Locate the cell with the specified text and output its (X, Y) center coordinate. 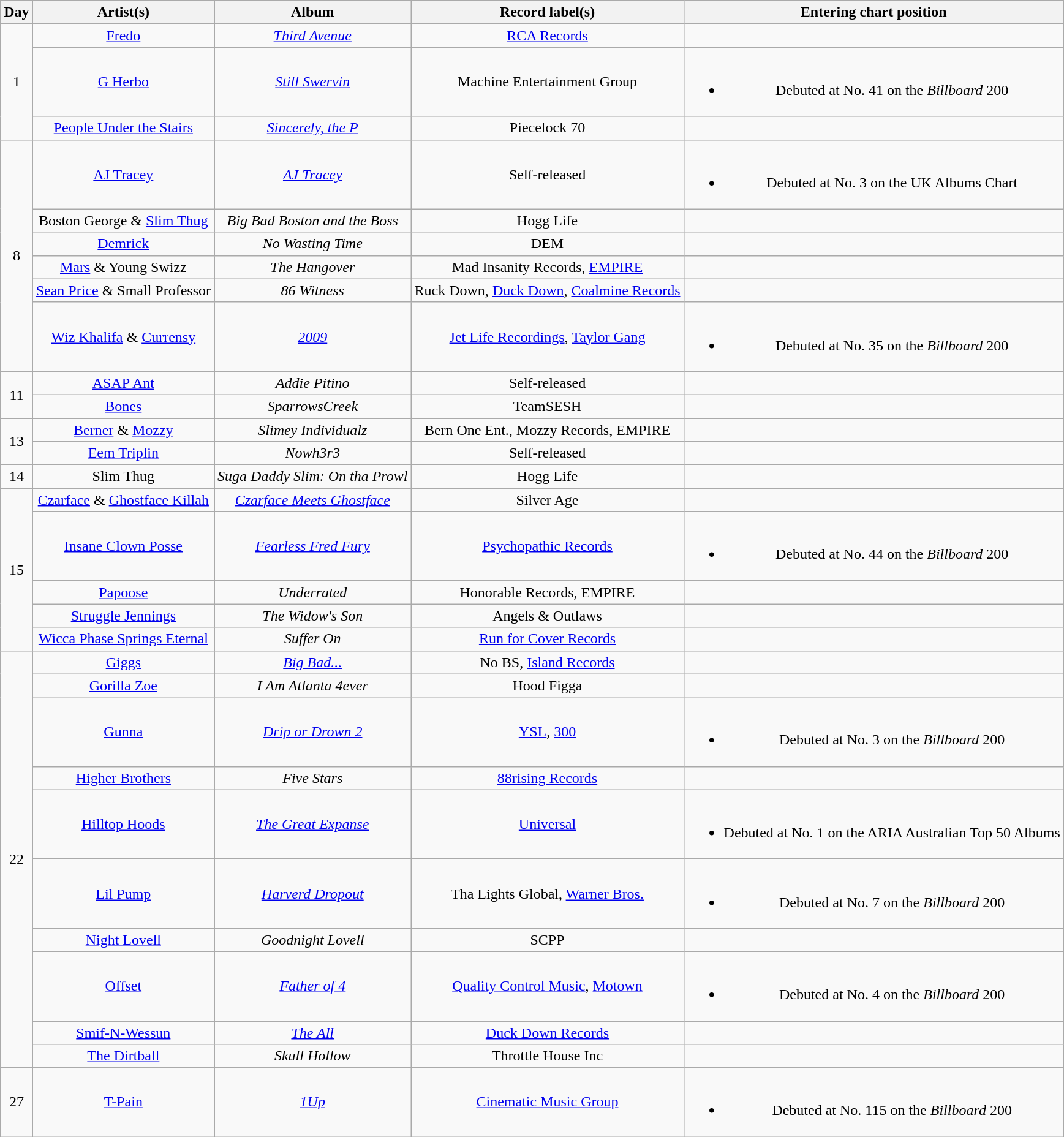
Ruck Down, Duck Down, Coalmine Records (548, 290)
Struggle Jennings (123, 616)
2009 (312, 337)
ASAP Ant (123, 383)
Berner & Mozzy (123, 429)
Debuted at No. 115 on the Billboard 200 (873, 1103)
Czarface Meets Ghostface (312, 500)
Smif-N-Wessun (123, 1032)
Harverd Dropout (312, 893)
Debuted at No. 44 on the Billboard 200 (873, 546)
1 (17, 82)
Addie Pitino (312, 383)
Higher Brothers (123, 778)
Piecelock 70 (548, 128)
14 (17, 477)
The Hangover (312, 267)
15 (17, 570)
Angels & Outlaws (548, 616)
88rising Records (548, 778)
Father of 4 (312, 986)
Demrick (123, 244)
27 (17, 1103)
Hood Figga (548, 686)
SCPP (548, 940)
People Under the Stairs (123, 128)
Night Lovell (123, 940)
Duck Down Records (548, 1032)
Bones (123, 406)
No Wasting Time (312, 244)
Throttle House Inc (548, 1056)
Still Swervin (312, 82)
Machine Entertainment Group (548, 82)
YSL, 300 (548, 731)
Jet Life Recordings, Taylor Gang (548, 337)
Czarface & Ghostface Killah (123, 500)
Skull Hollow (312, 1056)
TeamSESH (548, 406)
Goodnight Lovell (312, 940)
Gorilla Zoe (123, 686)
Quality Control Music, Motown (548, 986)
T-Pain (123, 1103)
Tha Lights Global, Warner Bros. (548, 893)
Insane Clown Posse (123, 546)
Record label(s) (548, 12)
Run for Cover Records (548, 639)
Debuted at No. 4 on the Billboard 200 (873, 986)
DEM (548, 244)
RCA Records (548, 36)
The All (312, 1032)
Debuted at No. 41 on the Billboard 200 (873, 82)
Debuted at No. 35 on the Billboard 200 (873, 337)
Sincerely, the P (312, 128)
Slimey Individualz (312, 429)
8 (17, 255)
Wicca Phase Springs Eternal (123, 639)
Artist(s) (123, 12)
The Great Expanse (312, 825)
G Herbo (123, 82)
Underrated (312, 592)
Big Bad Boston and the Boss (312, 221)
Bern One Ent., Mozzy Records, EMPIRE (548, 429)
Fredo (123, 36)
Wiz Khalifa & Currensy (123, 337)
Psychopathic Records (548, 546)
Debuted at No. 7 on the Billboard 200 (873, 893)
Universal (548, 825)
I Am Atlanta 4ever (312, 686)
22 (17, 859)
Giggs (123, 662)
Silver Age (548, 500)
13 (17, 441)
Suga Daddy Slim: On tha Prowl (312, 477)
Suffer On (312, 639)
Five Stars (312, 778)
Mars & Young Swizz (123, 267)
Album (312, 12)
Debuted at No. 1 on the ARIA Australian Top 50 Albums (873, 825)
1Up (312, 1103)
Day (17, 12)
Debuted at No. 3 on the Billboard 200 (873, 731)
Fearless Fred Fury (312, 546)
The Dirtball (123, 1056)
No BS, Island Records (548, 662)
Slim Thug (123, 477)
Entering chart position (873, 12)
Eem Triplin (123, 453)
Hilltop Hoods (123, 825)
The Widow's Son (312, 616)
Drip or Drown 2 (312, 731)
Honorable Records, EMPIRE (548, 592)
Boston George & Slim Thug (123, 221)
Third Avenue (312, 36)
Sean Price & Small Professor (123, 290)
Lil Pump (123, 893)
Debuted at No. 3 on the UK Albums Chart (873, 174)
Cinematic Music Group (548, 1103)
Nowh3r3 (312, 453)
Gunna (123, 731)
11 (17, 395)
SparrowsCreek (312, 406)
Papoose (123, 592)
Big Bad... (312, 662)
Offset (123, 986)
86 Witness (312, 290)
Mad Insanity Records, EMPIRE (548, 267)
